Capture the cell that displays the provided text and extract its [X, Y] central coordinate. 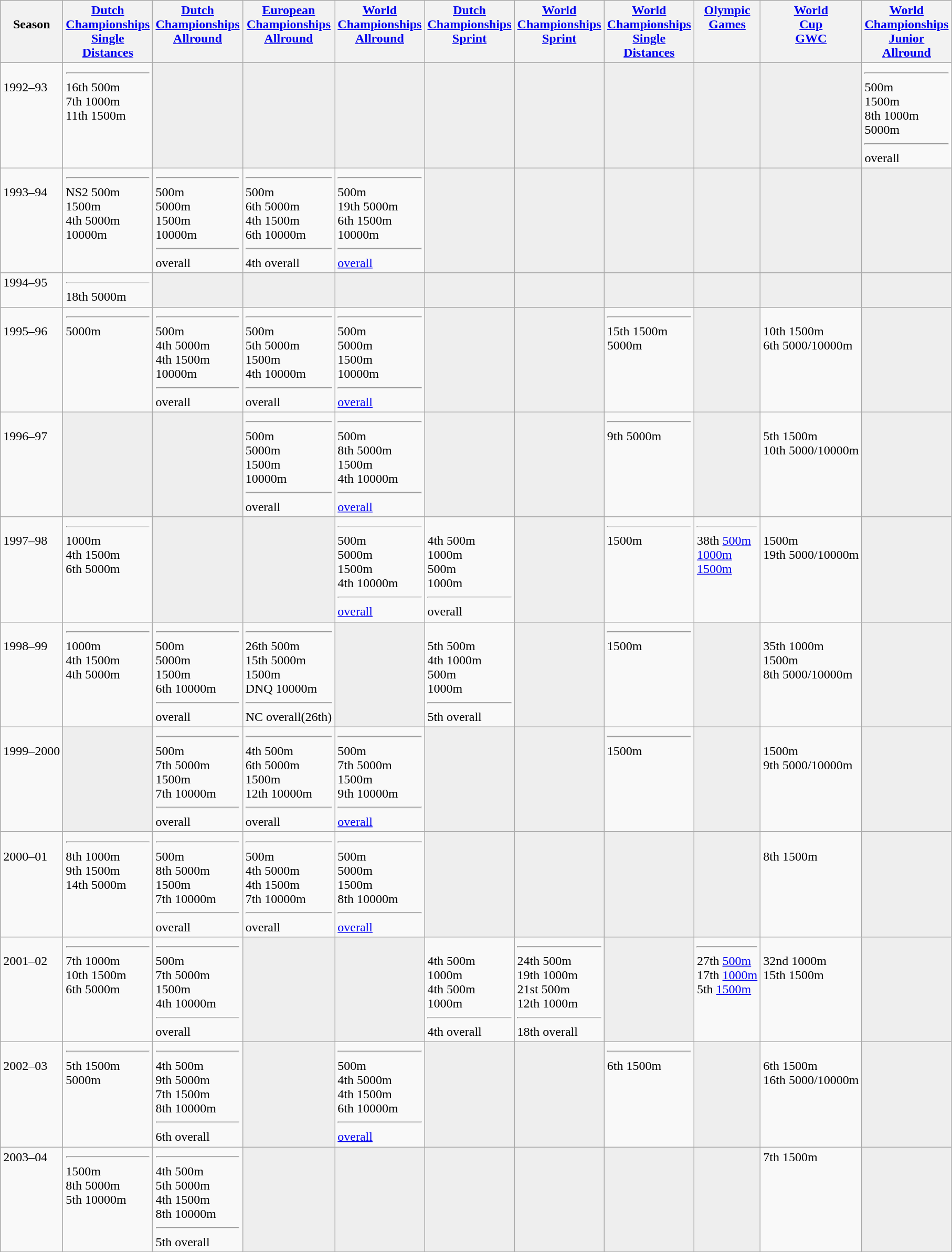
500m 8th 5000m 1500m 4th 10000m overall [380, 464]
Dutch Championships Single Distances [108, 31]
1000m 4th 1500m 6th 5000m [108, 569]
4th 500m 5th 5000m 4th 1500m 8th 10000m 5th overall [197, 1200]
2002–03 [31, 1094]
NS2 500m 1500m 4th 5000m 10000m [108, 220]
500m 7th 5000m 1500m 4th 10000m overall [197, 989]
World Championships Sprint [559, 31]
2000–01 [31, 884]
World Championships Single Distances [649, 31]
500m 6th 5000m 4th 1500m 6th 10000m 4th overall [289, 220]
500m 8th 5000m 1500m 7th 10000m overall [197, 884]
6th 1500m 16th 5000/10000m [811, 1094]
500m 19th 5000m 6th 1500m 10000m overall [380, 220]
500m 5000m 1500m 8th 10000m overall [380, 884]
2001–02 [31, 989]
World Cup GWC [811, 31]
18th 5000m [108, 290]
Dutch Championships Sprint [469, 31]
5th 500m 4th 1000m 500m 1000m 5th overall [469, 674]
4th 500m 9th 5000m 7th 1500m 8th 10000m 6th overall [197, 1094]
2003–04 [31, 1200]
1000m 4th 1500m 4th 5000m [108, 674]
1997–98 [31, 569]
5000m [108, 359]
1995–96 [31, 359]
500m 5000m 1500m 6th 10000m overall [197, 674]
15th 1500m 5000m [649, 359]
500m 1500m 8th 1000m 5000m overall [907, 115]
500m 4th 5000m 4th 1500m 6th 10000m overall [380, 1094]
38th 500m 1000m 1500m [727, 569]
1996–97 [31, 464]
7th 1500m [811, 1200]
32nd 1000m 15th 1500m [811, 989]
1500m 9th 5000/10000m [811, 779]
1500m 8th 5000m 5th 10000m [108, 1200]
1998–99 [31, 674]
1500m 19th 5000/10000m [811, 569]
1992–93 [31, 115]
9th 5000m [649, 464]
500m 4th 5000m 4th 1500m 7th 10000m overall [289, 884]
5th 1500m 5000m [108, 1094]
8th 1500m [811, 884]
26th 500m 15th 5000m 1500m DNQ 10000m NC overall(26th) [289, 674]
European Championships Allround [289, 31]
6th 1500m [649, 1094]
500m 7th 5000m 1500m 9th 10000m overall [380, 779]
1999–2000 [31, 779]
World Championships Allround [380, 31]
4th 500m 6th 5000m 1500m 12th 10000m overall [289, 779]
7th 1000m 10th 1500m 6th 5000m [108, 989]
500m 5th 5000m 1500m 4th 10000m overall [289, 359]
35th 1000m 1500m 8th 5000/10000m [811, 674]
500m 4th 5000m 4th 1500m 10000m overall [197, 359]
500m 7th 5000m 1500m 7th 10000m overall [197, 779]
10th 1500m 6th 5000/10000m [811, 359]
5th 1500m 10th 5000/10000m [811, 464]
1993–94 [31, 220]
27th 500m 17th 1000m 5th 1500m [727, 989]
4th 500m 1000m 4th 500m 1000m 4th overall [469, 989]
1994–95 [31, 290]
Dutch Championships Allround [197, 31]
500m 5000m 1500m 4th 10000m overall [380, 569]
24th 500m 19th 1000m 21st 500m 12th 1000m 18th overall [559, 989]
4th 500m 1000m 500m 1000m overall [469, 569]
16th 500m 7th 1000m 11th 1500m [108, 115]
World Championships Junior Allround [907, 31]
Olympic Games [727, 31]
8th 1000m 9th 1500m 14th 5000m [108, 884]
Season [31, 31]
